Provide the [x, y] coordinate of the cell's center where the given text is located.  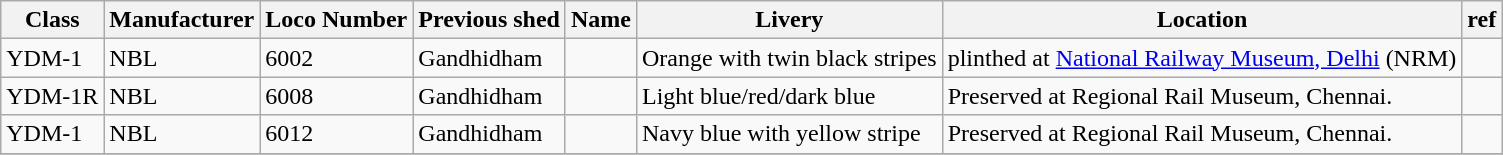
Name [600, 20]
Livery [789, 20]
Location [1202, 20]
Orange with twin black stripes [789, 58]
ref [1482, 20]
6002 [336, 58]
Light blue/red/dark blue [789, 96]
YDM-1R [52, 96]
Navy blue with yellow stripe [789, 134]
Previous shed [490, 20]
Manufacturer [182, 20]
Loco Number [336, 20]
plinthed at National Railway Museum, Delhi (NRM) [1202, 58]
6008 [336, 96]
6012 [336, 134]
Class [52, 20]
